Pinpoint the cell where the given text exists, returning its [x, y] midpoint coordinate. 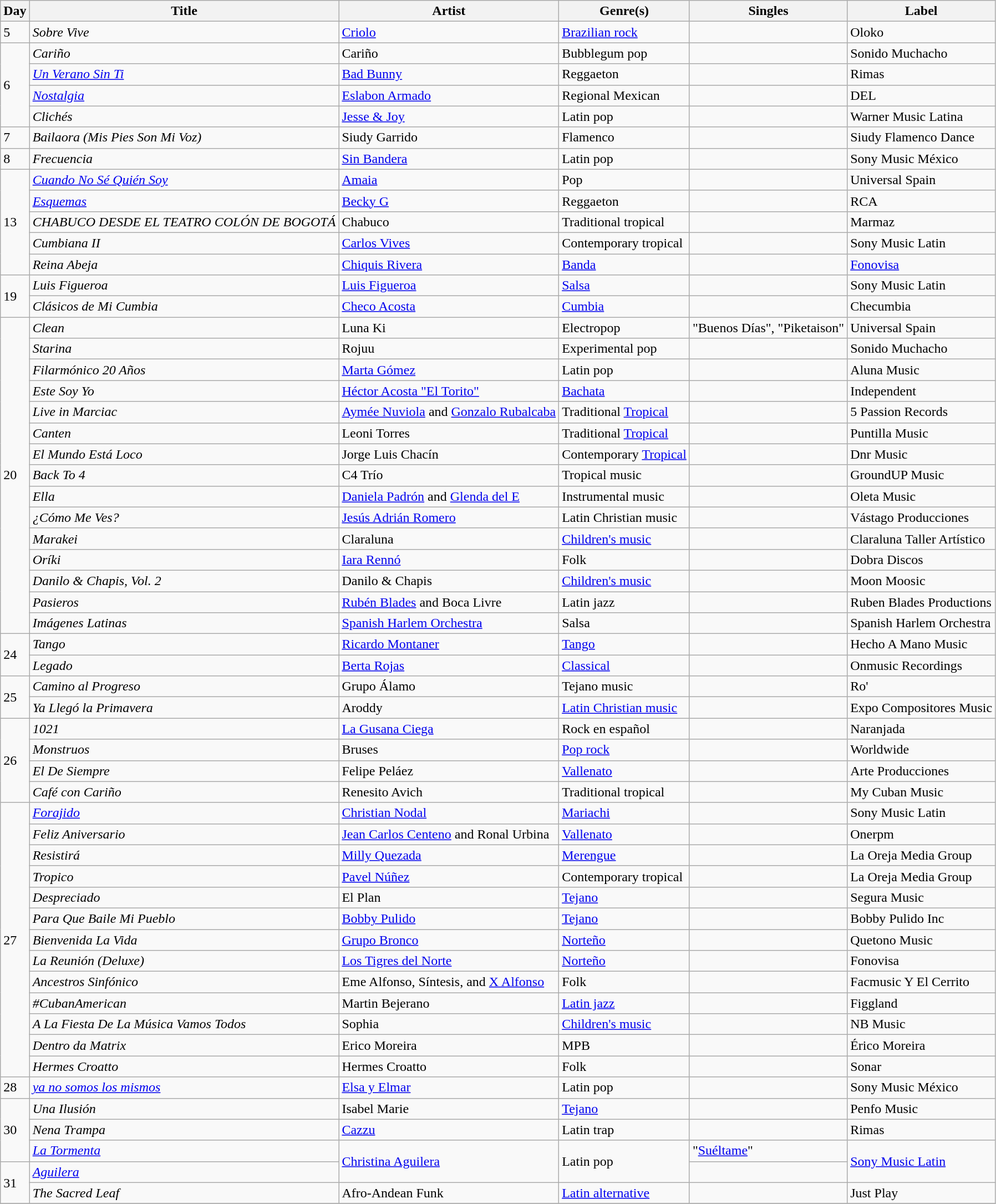
DEL [922, 95]
Banda [624, 265]
The Sacred Leaf [184, 1193]
#CubanAmerican [184, 1003]
Jean Carlos Centeno and Ronal Urbina [449, 834]
Christina Aguilera [449, 1161]
Ro' [922, 687]
Merengue [624, 855]
C4 Trío [449, 475]
CHABUCO DESDE EL TEATRO COLÓN DE BOGOTÁ [184, 222]
Brazilian rock [624, 32]
Martin Bejerano [449, 1003]
Clásicos de Mi Cumbia [184, 307]
Iara Rennó [449, 560]
Frecuencia [184, 159]
19 [15, 296]
Para Que Baile Mi Pueblo [184, 918]
Bailaora (Mis Pies Son Mi Voz) [184, 138]
Pasieros [184, 602]
8 [15, 159]
Christian Nodal [449, 813]
Live in Marciac [184, 412]
Bobby Pulido Inc [922, 918]
Despreciado [184, 897]
Bad Bunny [449, 74]
Una Ilusión [184, 1109]
Instrumental music [624, 496]
Marmaz [922, 222]
Marta Gómez [449, 370]
25 [15, 697]
Latin trap [624, 1130]
Jesús Adrián Romero [449, 517]
Hecho A Mano Music [922, 644]
1021 [184, 729]
Sophia [449, 1024]
Héctor Acosta "El Torito" [449, 391]
Milly Quezada [449, 855]
Rubén Blades and Boca Livre [449, 602]
Berta Rojas [449, 665]
Moon Moosic [922, 581]
Pavel Núñez [449, 876]
6 [15, 85]
Filarmónico 20 Años [184, 370]
30 [15, 1130]
Latin alternative [624, 1193]
Worldwide [922, 750]
Oleta Music [922, 496]
26 [15, 760]
¿Cómo Me Ves? [184, 517]
Tejano music [624, 687]
Grupo Álamo [449, 687]
Cumbiana II [184, 243]
La Reunión (Deluxe) [184, 961]
Electropop [624, 328]
Pop [624, 180]
Naranjada [922, 729]
Jorge Luis Chacín [449, 454]
Sobre Vive [184, 32]
Starina [184, 349]
Feliz Aniversario [184, 834]
El De Siempre [184, 771]
Ya Llegó la Primavera [184, 708]
Becky G [449, 201]
Chabuco [449, 222]
Jesse & Joy [449, 116]
Bubblegum pop [624, 53]
RCA [922, 201]
31 [15, 1182]
Rock en español [624, 729]
Daniela Padrón and Glenda del E [449, 496]
Luna Ki [449, 328]
Ancestros Sinfónico [184, 982]
5 [15, 32]
Eslabon Armado [449, 95]
Reina Abeja [184, 265]
Onerpm [922, 834]
Puntilla Music [922, 433]
Nena Trampa [184, 1130]
Cazzu [449, 1130]
Marakei [184, 539]
A La Fiesta De La Música Vamos Todos [184, 1024]
Arte Producciones [922, 771]
Flamenco [624, 138]
24 [15, 655]
Singles [768, 11]
Quetono Music [922, 940]
13 [15, 222]
Warner Music Latina [922, 116]
Aluna Music [922, 370]
Amaia [449, 180]
Independent [922, 391]
Experimental pop [624, 349]
Danilo & Chapis [449, 581]
Tropico [184, 876]
El Plan [449, 897]
Pop rock [624, 750]
"Buenos Días", "Piketaison" [768, 328]
Resistirá [184, 855]
Tropical music [624, 475]
Leoni Torres [449, 433]
Los Tigres del Norte [449, 961]
Grupo Bronco [449, 940]
Forajido [184, 813]
Afro-Andean Funk [449, 1193]
Dentro da Matrix [184, 1045]
Un Verano Sin Ti [184, 74]
20 [15, 476]
Imágenes Latinas [184, 623]
Ella [184, 496]
Felipe Peláez [449, 771]
Title [184, 11]
28 [15, 1088]
Esquemas [184, 201]
Segura Music [922, 897]
Este Soy Yo [184, 391]
Oríki [184, 560]
"Suéltame" [768, 1151]
Mariachi [624, 813]
Ruben Blades Productions [922, 602]
Rojuu [449, 349]
El Mundo Está Loco [184, 454]
My Cuban Music [922, 792]
Checumbia [922, 307]
Nostalgia [184, 95]
Oloko [922, 32]
Erico Moreira [449, 1045]
7 [15, 138]
Genre(s) [624, 11]
Bruses [449, 750]
Artist [449, 11]
Bachata [624, 391]
Checo Acosta [449, 307]
Dobra Discos [922, 560]
Siudy Flamenco Dance [922, 138]
Claraluna Taller Artístico [922, 539]
Expo Compositores Music [922, 708]
Aymée Nuviola and Gonzalo Rubalcaba [449, 412]
Vástago Producciones [922, 517]
La Gusana Ciega [449, 729]
Day [15, 11]
Aroddy [449, 708]
Danilo & Chapis, Vol. 2 [184, 581]
Figgland [922, 1003]
Renesito Avich [449, 792]
MPB [624, 1045]
Back To 4 [184, 475]
Sonar [922, 1066]
Carlos Vives [449, 243]
Aguilera [184, 1172]
Bienvenida La Vida [184, 940]
Érico Moreira [922, 1045]
La Tormenta [184, 1151]
Elsa y Elmar [449, 1088]
Cuando No Sé Quién Soy [184, 180]
Café con Cariño [184, 792]
Eme Alfonso, Síntesis, and X Alfonso [449, 982]
Legado [184, 665]
NB Music [922, 1024]
27 [15, 939]
Dnr Music [922, 454]
Classical [624, 665]
5 Passion Records [922, 412]
Camino al Progreso [184, 687]
Onmusic Recordings [922, 665]
Clichés [184, 116]
Bobby Pulido [449, 918]
Regional Mexican [624, 95]
Facmusic Y El Cerrito [922, 982]
Clean [184, 328]
Just Play [922, 1193]
Sin Bandera [449, 159]
Claraluna [449, 539]
ya no somos los mismos [184, 1088]
Siudy Garrido [449, 138]
Canten [184, 433]
Penfo Music [922, 1109]
GroundUP Music [922, 475]
Ricardo Montaner [449, 644]
Isabel Marie [449, 1109]
Contemporary Tropical [624, 454]
Label [922, 11]
Monstruos [184, 750]
Chiquis Rivera [449, 265]
Criolo [449, 32]
Cumbia [624, 307]
